Identify which cell holds the provided text, then report its (X, Y) central coordinate. 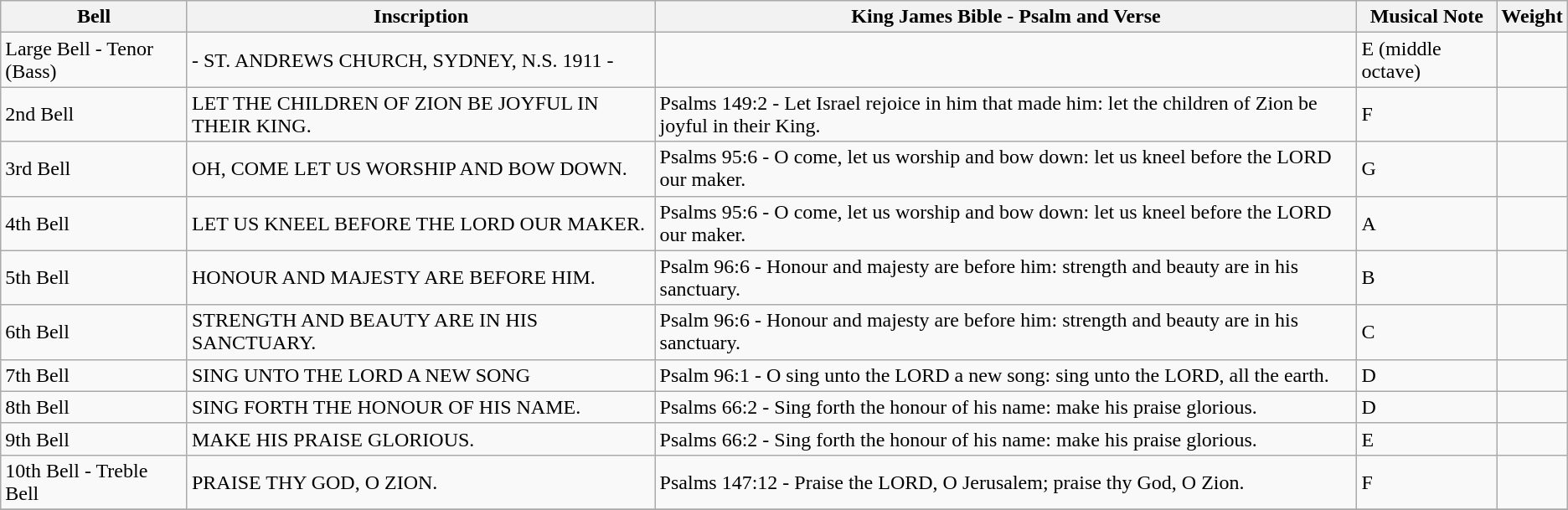
Musical Note (1427, 17)
3rd Bell (94, 169)
Psalms 149:2 - Let Israel rejoice in him that made him: let the children of Zion be joyful in their King. (1006, 114)
9th Bell (94, 439)
8th Bell (94, 407)
PRAISE THY GOD, O ZION. (420, 482)
STRENGTH AND BEAUTY ARE IN HIS SANCTUARY. (420, 332)
MAKE HIS PRAISE GLORIOUS. (420, 439)
C (1427, 332)
2nd Bell (94, 114)
Inscription (420, 17)
A (1427, 223)
Bell (94, 17)
SING UNTO THE LORD A NEW SONG (420, 375)
LET THE CHILDREN OF ZION BE JOYFUL IN THEIR KING. (420, 114)
Large Bell - Tenor (Bass) (94, 60)
King James Bible - Psalm and Verse (1006, 17)
E (1427, 439)
10th Bell - Treble Bell (94, 482)
7th Bell (94, 375)
LET US KNEEL BEFORE THE LORD OUR MAKER. (420, 223)
- ST. ANDREWS CHURCH, SYDNEY, N.S. 1911 - (420, 60)
SING FORTH THE HONOUR OF HIS NAME. (420, 407)
4th Bell (94, 223)
G (1427, 169)
OH, COME LET US WORSHIP AND BOW DOWN. (420, 169)
Psalms 147:12 - Praise the LORD, O Jerusalem; praise thy God, O Zion. (1006, 482)
6th Bell (94, 332)
HONOUR AND MAJESTY ARE BEFORE HIM. (420, 278)
Psalm 96:1 - O sing unto the LORD a new song: sing unto the LORD, all the earth. (1006, 375)
E (middle octave) (1427, 60)
B (1427, 278)
5th Bell (94, 278)
Weight (1532, 17)
